Detect which cell encompasses the target text, then output its (x, y) center coordinate. 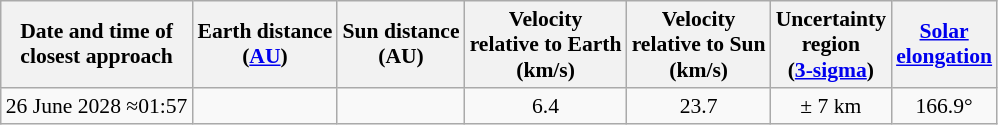
Earth distance(AU) (264, 44)
Solarelongation (944, 44)
6.4 (546, 106)
26 June 2028 ≈01:57 (97, 106)
166.9° (944, 106)
Velocityrelative to Earth(km/s) (546, 44)
Velocityrelative to Sun(km/s) (699, 44)
23.7 (699, 106)
Date and time ofclosest approach (97, 44)
Uncertaintyregion(3-sigma) (831, 44)
± 7 km (831, 106)
Sun distance(AU) (400, 44)
